Return the (X, Y) coordinate for the center point of the cell that contains the specified text.  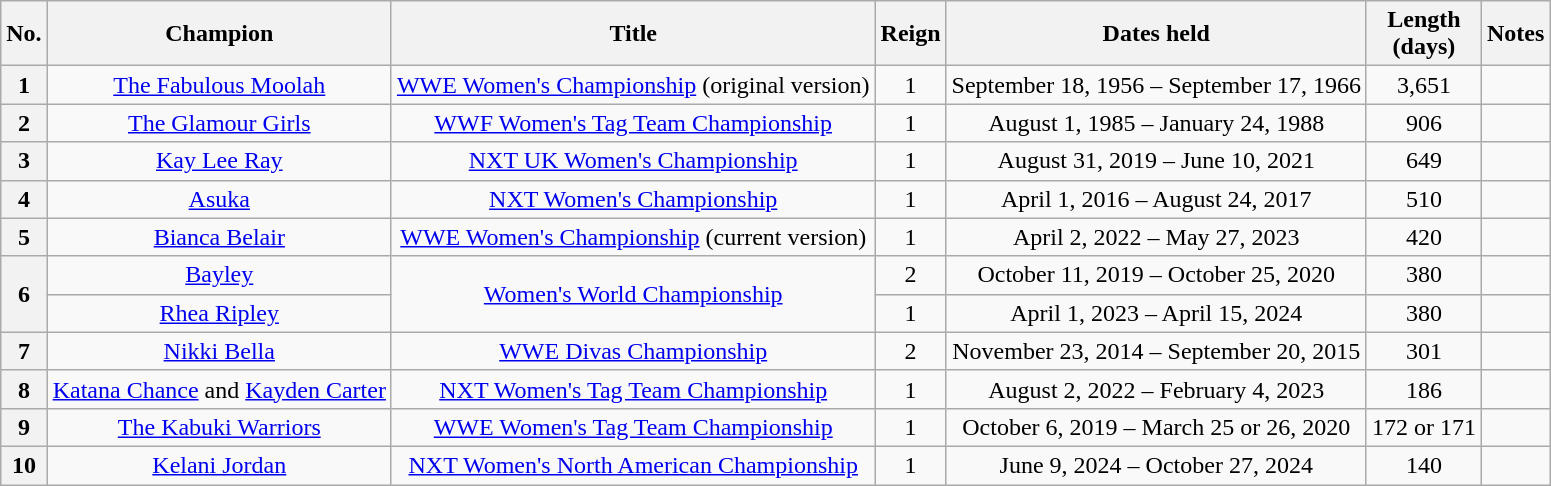
3 (24, 161)
Dates held (1156, 34)
November 23, 2014 – September 20, 2015 (1156, 351)
10 (24, 465)
NXT Women's Tag Team Championship (633, 389)
The Kabuki Warriors (219, 427)
No. (24, 34)
Bianca Belair (219, 237)
Title (633, 34)
140 (1424, 465)
October 6, 2019 – March 25 or 26, 2020 (1156, 427)
Reign (910, 34)
9 (24, 427)
WWE Women's Tag Team Championship (633, 427)
April 1, 2023 – April 15, 2024 (1156, 313)
3,651 (1424, 85)
906 (1424, 123)
649 (1424, 161)
510 (1424, 199)
301 (1424, 351)
The Fabulous Moolah (219, 85)
Rhea Ripley (219, 313)
7 (24, 351)
April 1, 2016 – August 24, 2017 (1156, 199)
June 9, 2024 – October 27, 2024 (1156, 465)
August 31, 2019 – June 10, 2021 (1156, 161)
4 (24, 199)
186 (1424, 389)
Nikki Bella (219, 351)
WWE Divas Championship (633, 351)
WWE Women's Championship (current version) (633, 237)
Women's World Championship (633, 294)
WWF Women's Tag Team Championship (633, 123)
Champion (219, 34)
8 (24, 389)
Length(days) (1424, 34)
420 (1424, 237)
August 1, 1985 – January 24, 1988 (1156, 123)
August 2, 2022 – February 4, 2023 (1156, 389)
September 18, 1956 – September 17, 1966 (1156, 85)
5 (24, 237)
Bayley (219, 275)
WWE Women's Championship (original version) (633, 85)
April 2, 2022 – May 27, 2023 (1156, 237)
NXT UK Women's Championship (633, 161)
NXT Women's Championship (633, 199)
172 or 171 (1424, 427)
NXT Women's North American Championship (633, 465)
Kelani Jordan (219, 465)
The Glamour Girls (219, 123)
Katana Chance and Kayden Carter (219, 389)
Notes (1515, 34)
6 (24, 294)
October 11, 2019 – October 25, 2020 (1156, 275)
Asuka (219, 199)
Kay Lee Ray (219, 161)
